Determine the (X, Y) coordinate at the center of the cell enclosing the given text.  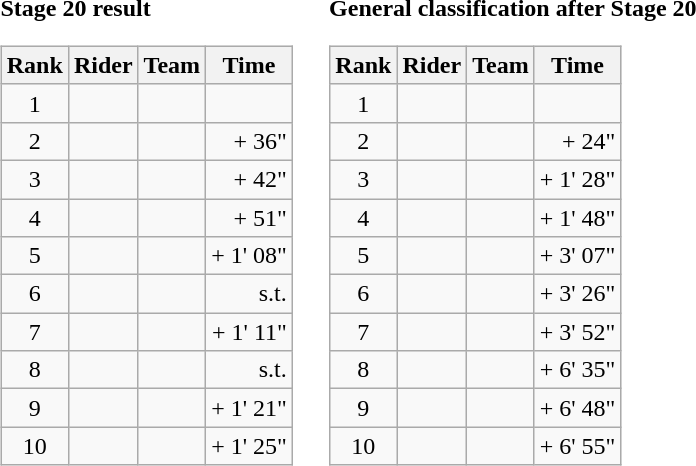
+ 36" (250, 141)
+ 6' 55" (578, 446)
+ 24" (578, 141)
+ 1' 25" (250, 446)
+ 1' 28" (578, 179)
+ 6' 35" (578, 370)
+ 1' 08" (250, 256)
+ 1' 21" (250, 408)
+ 3' 07" (578, 256)
+ 51" (250, 217)
+ 6' 48" (578, 408)
+ 42" (250, 179)
+ 3' 52" (578, 332)
+ 1' 11" (250, 332)
+ 3' 26" (578, 294)
+ 1' 48" (578, 217)
